Search for the cell housing the specified text and yield its [X, Y] center coordinate. 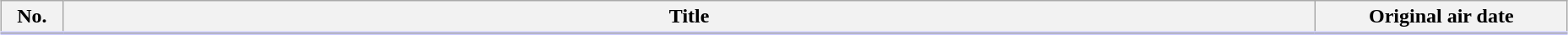
Original air date [1441, 17]
No. [32, 17]
Title [689, 17]
